Return (x, y) of the center of cell containing provided text 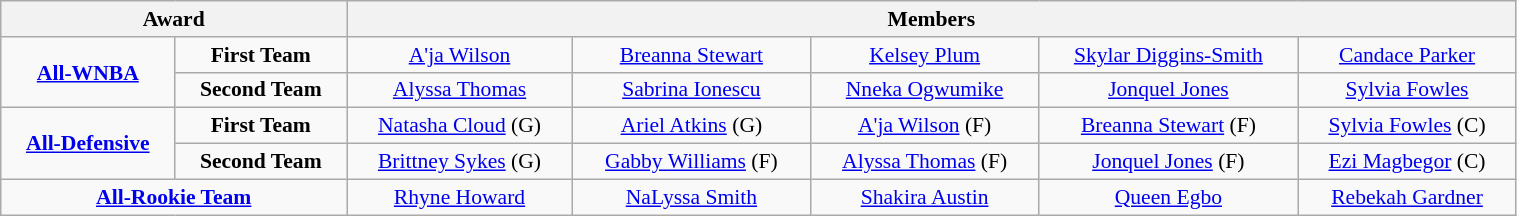
Sylvia Fowles (1407, 90)
Sabrina Ionescu (691, 90)
Rhyne Howard (460, 197)
Nneka Ogwumike (924, 90)
Shakira Austin (924, 197)
Award (174, 19)
Alyssa Thomas (F) (924, 162)
Skylar Diggins-Smith (1168, 55)
A'ja Wilson (460, 55)
Kelsey Plum (924, 55)
Jonquel Jones (F) (1168, 162)
NaLyssa Smith (691, 197)
Sylvia Fowles (C) (1407, 126)
Breanna Stewart (F) (1168, 126)
Ariel Atkins (G) (691, 126)
Queen Egbo (1168, 197)
Jonquel Jones (1168, 90)
Natasha Cloud (G) (460, 126)
Gabby Williams (F) (691, 162)
Members (932, 19)
All-Defensive (88, 144)
All-Rookie Team (174, 197)
Rebekah Gardner (1407, 197)
Brittney Sykes (G) (460, 162)
Candace Parker (1407, 55)
Alyssa Thomas (460, 90)
All-WNBA (88, 72)
Breanna Stewart (691, 55)
Ezi Magbegor (C) (1407, 162)
A'ja Wilson (F) (924, 126)
